Return [x, y] of the center of cell containing provided text 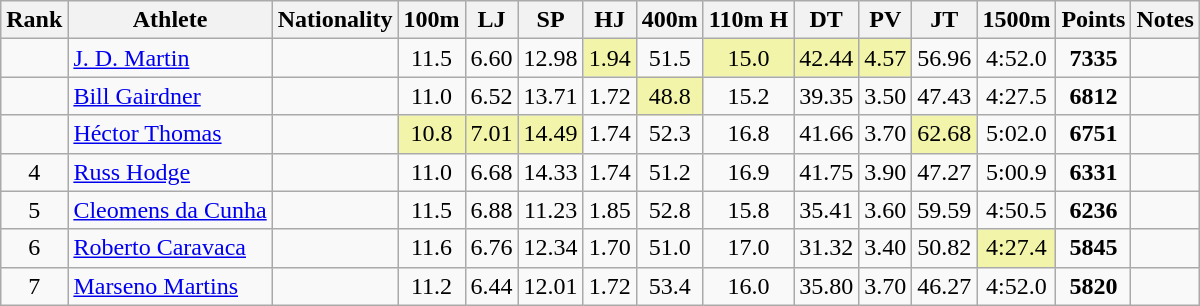
3.90 [886, 172]
4.57 [886, 58]
12.01 [550, 286]
6.76 [492, 248]
14.33 [550, 172]
4 [34, 172]
6236 [1094, 210]
52.8 [670, 210]
14.49 [550, 134]
110m H [748, 20]
35.41 [826, 210]
4:50.5 [1016, 210]
Athlete [170, 20]
41.75 [826, 172]
59.59 [944, 210]
3.50 [886, 96]
11.2 [432, 286]
13.71 [550, 96]
100m [432, 20]
16.9 [748, 172]
17.0 [748, 248]
Héctor Thomas [170, 134]
51.5 [670, 58]
16.0 [748, 286]
LJ [492, 20]
Marseno Martins [170, 286]
6751 [1094, 134]
Roberto Caravaca [170, 248]
6.52 [492, 96]
5 [34, 210]
52.3 [670, 134]
6812 [1094, 96]
12.34 [550, 248]
5845 [1094, 248]
1.94 [610, 58]
PV [886, 20]
Russ Hodge [170, 172]
3.40 [886, 248]
Bill Gairdner [170, 96]
12.98 [550, 58]
62.68 [944, 134]
56.96 [944, 58]
1.85 [610, 210]
7335 [1094, 58]
6.68 [492, 172]
6.44 [492, 286]
42.44 [826, 58]
7.01 [492, 134]
50.82 [944, 248]
Cleomens da Cunha [170, 210]
6.60 [492, 58]
46.27 [944, 286]
6.88 [492, 210]
1500m [1016, 20]
400m [670, 20]
HJ [610, 20]
3.60 [886, 210]
53.4 [670, 286]
5:00.9 [1016, 172]
4:27.5 [1016, 96]
31.32 [826, 248]
47.27 [944, 172]
41.66 [826, 134]
5820 [1094, 286]
15.2 [748, 96]
DT [826, 20]
Notes [1165, 20]
11.23 [550, 210]
7 [34, 286]
35.80 [826, 286]
51.2 [670, 172]
16.8 [748, 134]
51.0 [670, 248]
Rank [34, 20]
JT [944, 20]
10.8 [432, 134]
11.6 [432, 248]
Nationality [335, 20]
6331 [1094, 172]
15.8 [748, 210]
SP [550, 20]
5:02.0 [1016, 134]
J. D. Martin [170, 58]
39.35 [826, 96]
47.43 [944, 96]
15.0 [748, 58]
48.8 [670, 96]
Points [1094, 20]
4:27.4 [1016, 248]
1.70 [610, 248]
6 [34, 248]
